Locate the cell with the specified text and output its [x, y] center coordinate. 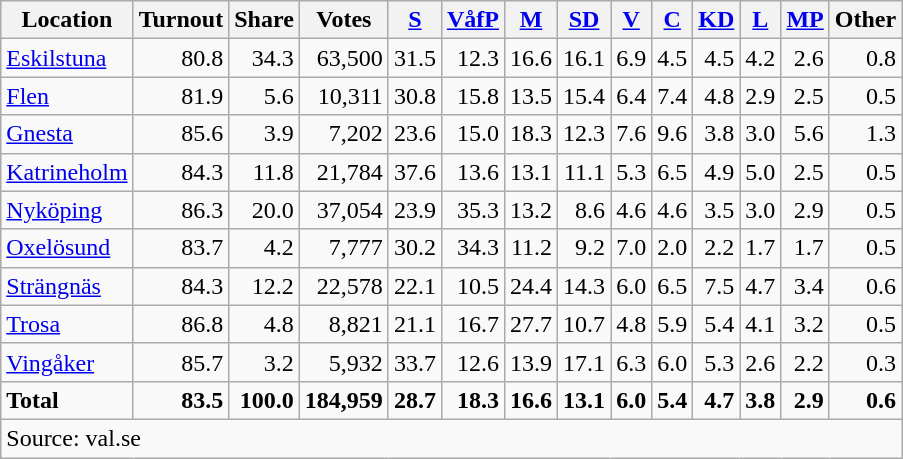
37.6 [414, 172]
3.5 [716, 210]
21,784 [344, 172]
21.1 [414, 324]
0.8 [865, 58]
Vingåker [67, 362]
0.3 [865, 362]
7,202 [344, 134]
Eskilstuna [67, 58]
22.1 [414, 286]
3.9 [264, 134]
9.2 [584, 248]
14.3 [584, 286]
7.6 [632, 134]
L [760, 20]
SD [584, 20]
16.1 [584, 58]
6.3 [632, 362]
37,054 [344, 210]
Nyköping [67, 210]
Share [264, 20]
Other [865, 20]
9.6 [672, 134]
83.5 [181, 400]
20.0 [264, 210]
15.0 [472, 134]
3.4 [805, 286]
27.7 [530, 324]
11.8 [264, 172]
8,821 [344, 324]
M [530, 20]
63,500 [344, 58]
5,932 [344, 362]
1.3 [865, 134]
85.6 [181, 134]
KD [716, 20]
13.9 [530, 362]
15.4 [584, 96]
Gnesta [67, 134]
22,578 [344, 286]
33.7 [414, 362]
MP [805, 20]
23.6 [414, 134]
Katrineholm [67, 172]
C [672, 20]
13.6 [472, 172]
15.8 [472, 96]
184,959 [344, 400]
2.0 [672, 248]
30.2 [414, 248]
80.8 [181, 58]
7.0 [632, 248]
6.9 [632, 58]
81.9 [181, 96]
13.5 [530, 96]
10.7 [584, 324]
23.9 [414, 210]
VåfP [472, 20]
6.4 [632, 96]
7.5 [716, 286]
Source: val.se [452, 438]
Trosa [67, 324]
16.7 [472, 324]
5.0 [760, 172]
17.1 [584, 362]
28.7 [414, 400]
Votes [344, 20]
Oxelösund [67, 248]
10,311 [344, 96]
11.2 [530, 248]
24.4 [530, 286]
7,777 [344, 248]
35.3 [472, 210]
10.5 [472, 286]
4.1 [760, 324]
S [414, 20]
83.7 [181, 248]
86.8 [181, 324]
4.9 [716, 172]
12.6 [472, 362]
11.1 [584, 172]
Turnout [181, 20]
13.2 [530, 210]
31.5 [414, 58]
V [632, 20]
100.0 [264, 400]
5.9 [672, 324]
Strängnäs [67, 286]
Total [67, 400]
30.8 [414, 96]
7.4 [672, 96]
86.3 [181, 210]
8.6 [584, 210]
12.2 [264, 286]
85.7 [181, 362]
Location [67, 20]
Flen [67, 96]
